Extract the (X, Y) coordinate from the center of the cell holding the provided text.  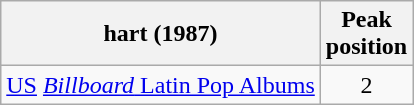
hart (1987) (161, 34)
US Billboard Latin Pop Albums (161, 85)
Peakposition (366, 34)
2 (366, 85)
